Pinpoint the cell where the given text exists, returning its (X, Y) midpoint coordinate. 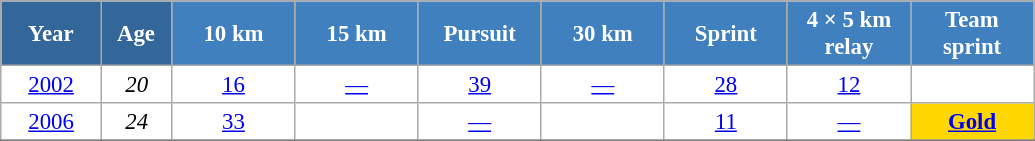
2006 (52, 122)
Pursuit (480, 34)
10 km (234, 34)
39 (480, 85)
11 (726, 122)
12 (848, 85)
Age (136, 34)
16 (234, 85)
Year (52, 34)
28 (726, 85)
Sprint (726, 34)
Gold (972, 122)
30 km (602, 34)
15 km (356, 34)
24 (136, 122)
2002 (52, 85)
33 (234, 122)
Team sprint (972, 34)
4 × 5 km relay (848, 34)
20 (136, 85)
